Find where the given text appears and provide that cell's center as (X, Y) coordinate. 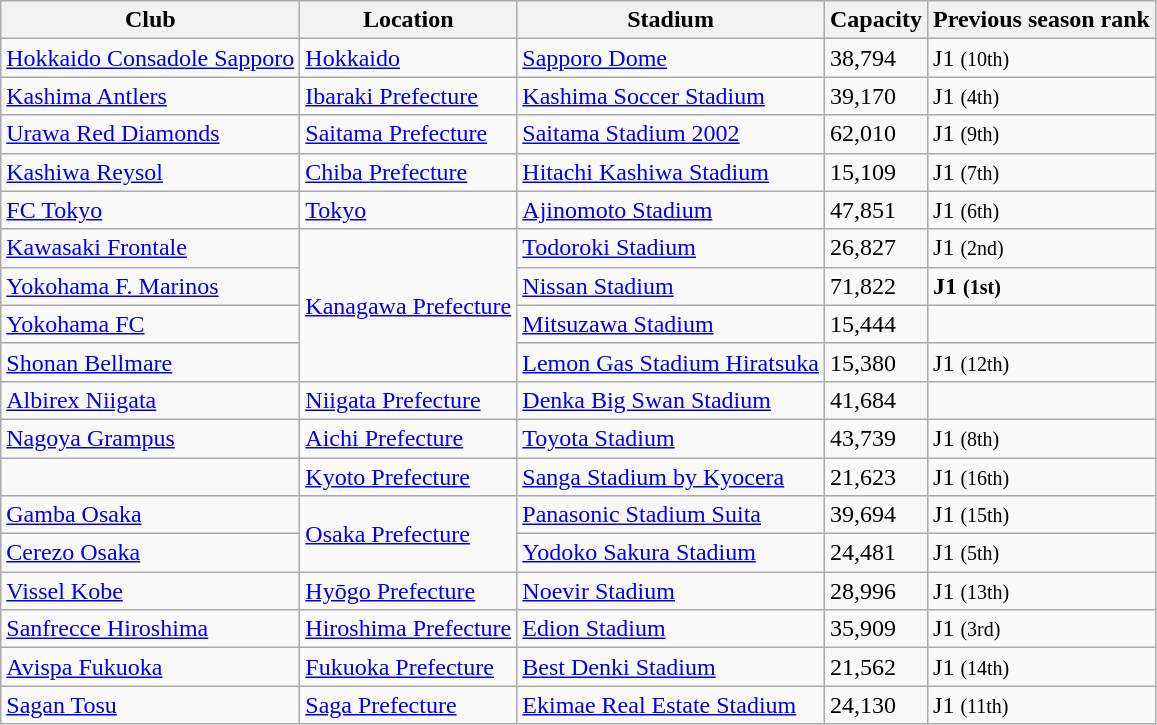
39,694 (876, 515)
21,562 (876, 667)
35,909 (876, 629)
Saga Prefecture (408, 705)
Location (408, 20)
Sagan Tosu (150, 705)
J1 (9th) (1042, 134)
Capacity (876, 20)
Mitsuzawa Stadium (671, 324)
J1 (11th) (1042, 705)
Club (150, 20)
Yokohama FC (150, 324)
Ekimae Real Estate Stadium (671, 705)
39,170 (876, 96)
Denka Big Swan Stadium (671, 400)
Osaka Prefecture (408, 534)
21,623 (876, 477)
FC Tokyo (150, 210)
41,684 (876, 400)
Sanga Stadium by Kyocera (671, 477)
15,444 (876, 324)
Gamba Osaka (150, 515)
J1 (13th) (1042, 591)
J1 (12th) (1042, 362)
28,996 (876, 591)
Yokohama F. Marinos (150, 286)
Shonan Bellmare (150, 362)
24,481 (876, 553)
Best Denki Stadium (671, 667)
J1 (4th) (1042, 96)
Hiroshima Prefecture (408, 629)
Kyoto Prefecture (408, 477)
Urawa Red Diamonds (150, 134)
38,794 (876, 58)
71,822 (876, 286)
Panasonic Stadium Suita (671, 515)
J1 (16th) (1042, 477)
Kashima Antlers (150, 96)
Yodoko Sakura Stadium (671, 553)
Edion Stadium (671, 629)
Todoroki Stadium (671, 248)
Saitama Prefecture (408, 134)
Hyōgo Prefecture (408, 591)
Aichi Prefecture (408, 438)
Nissan Stadium (671, 286)
Kawasaki Frontale (150, 248)
Avispa Fukuoka (150, 667)
Previous season rank (1042, 20)
J1 (1st) (1042, 286)
J1 (10th) (1042, 58)
Hokkaido (408, 58)
26,827 (876, 248)
47,851 (876, 210)
Cerezo Osaka (150, 553)
Hokkaido Consadole Sapporo (150, 58)
Fukuoka Prefecture (408, 667)
Saitama Stadium 2002 (671, 134)
J1 (15th) (1042, 515)
Sanfrecce Hiroshima (150, 629)
J1 (7th) (1042, 172)
Ibaraki Prefecture (408, 96)
Lemon Gas Stadium Hiratsuka (671, 362)
15,109 (876, 172)
J1 (5th) (1042, 553)
Nagoya Grampus (150, 438)
Kashiwa Reysol (150, 172)
Vissel Kobe (150, 591)
Hitachi Kashiwa Stadium (671, 172)
Kashima Soccer Stadium (671, 96)
24,130 (876, 705)
J1 (14th) (1042, 667)
62,010 (876, 134)
J1 (6th) (1042, 210)
Sapporo Dome (671, 58)
J1 (8th) (1042, 438)
Albirex Niigata (150, 400)
Niigata Prefecture (408, 400)
Toyota Stadium (671, 438)
J1 (2nd) (1042, 248)
J1 (3rd) (1042, 629)
43,739 (876, 438)
15,380 (876, 362)
Kanagawa Prefecture (408, 305)
Noevir Stadium (671, 591)
Chiba Prefecture (408, 172)
Tokyo (408, 210)
Stadium (671, 20)
Ajinomoto Stadium (671, 210)
